Capture the cell that displays the provided text and extract its [x, y] central coordinate. 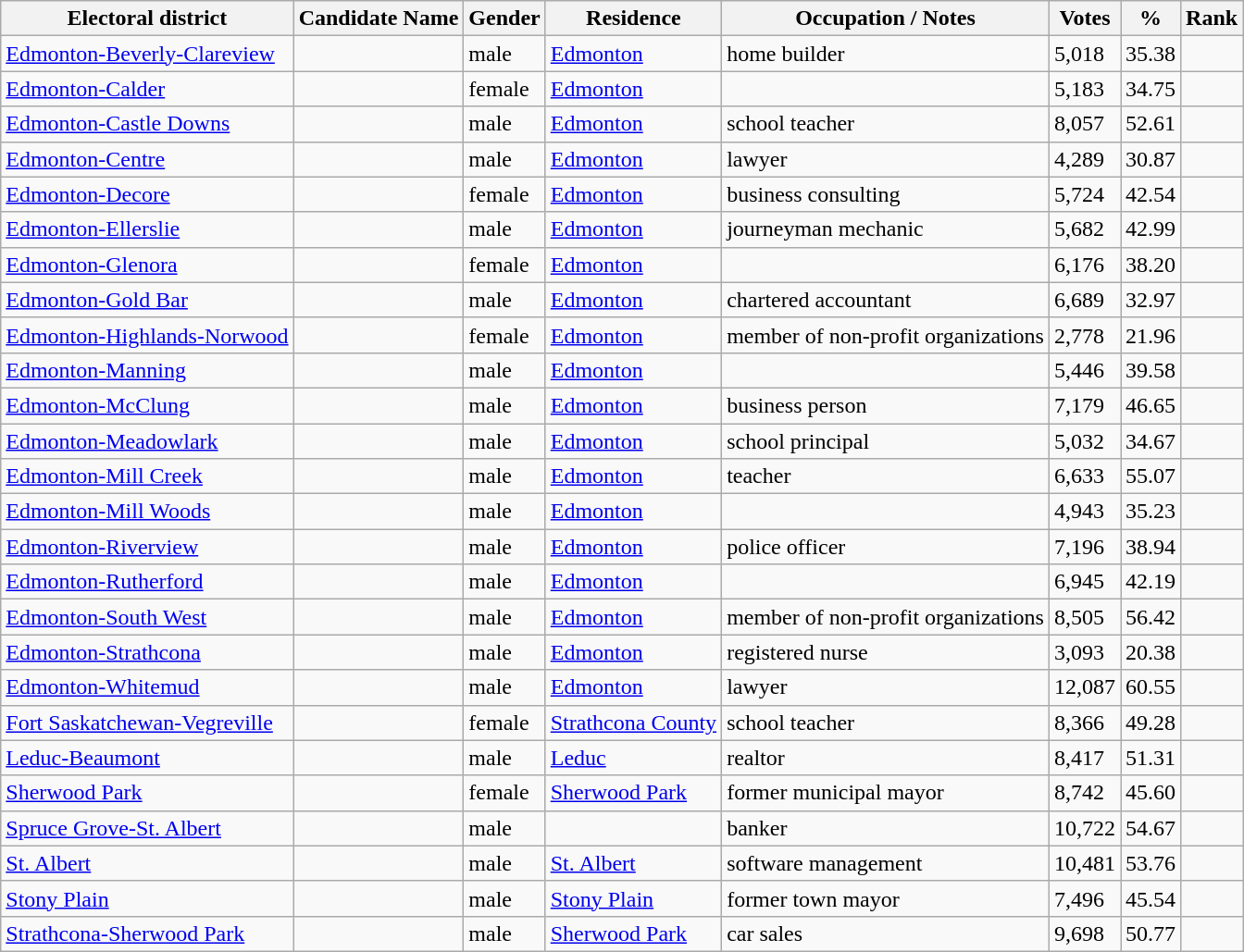
49.28 [1151, 723]
registered nurse [886, 652]
Edmonton-Centre [147, 159]
53.76 [1151, 863]
Gender [504, 19]
Leduc-Beaumont [147, 758]
Spruce Grove-St. Albert [147, 828]
5,446 [1085, 370]
Edmonton-Gold Bar [147, 300]
Edmonton-Ellerslie [147, 229]
business consulting [886, 194]
Strathcona County [633, 723]
school principal [886, 441]
7,496 [1085, 898]
30.87 [1151, 159]
Occupation / Notes [886, 19]
8,366 [1085, 723]
56.42 [1151, 617]
home builder [886, 54]
teacher [886, 476]
% [1151, 19]
35.38 [1151, 54]
35.23 [1151, 512]
Edmonton-Castle Downs [147, 124]
Edmonton-Strathcona [147, 652]
7,179 [1085, 405]
52.61 [1151, 124]
5,032 [1085, 441]
8,505 [1085, 617]
21.96 [1151, 335]
Edmonton-Highlands-Norwood [147, 335]
6,945 [1085, 582]
34.75 [1151, 89]
42.99 [1151, 229]
54.67 [1151, 828]
10,722 [1085, 828]
car sales [886, 933]
38.20 [1151, 265]
5,682 [1085, 229]
former town mayor [886, 898]
Edmonton-Decore [147, 194]
Strathcona-Sherwood Park [147, 933]
9,698 [1085, 933]
12,087 [1085, 687]
42.54 [1151, 194]
10,481 [1085, 863]
4,943 [1085, 512]
39.58 [1151, 370]
20.38 [1151, 652]
Edmonton-Mill Woods [147, 512]
5,724 [1085, 194]
realtor [886, 758]
Fort Saskatchewan-Vegreville [147, 723]
7,196 [1085, 547]
Edmonton-Beverly-Clareview [147, 54]
45.60 [1151, 793]
34.67 [1151, 441]
Edmonton-South West [147, 617]
Edmonton-Meadowlark [147, 441]
Edmonton-Manning [147, 370]
50.77 [1151, 933]
software management [886, 863]
chartered accountant [886, 300]
55.07 [1151, 476]
8,742 [1085, 793]
5,018 [1085, 54]
Edmonton-Calder [147, 89]
police officer [886, 547]
8,417 [1085, 758]
6,689 [1085, 300]
Edmonton-Whitemud [147, 687]
51.31 [1151, 758]
Leduc [633, 758]
Votes [1085, 19]
business person [886, 405]
Rank [1213, 19]
Edmonton-Riverview [147, 547]
8,057 [1085, 124]
banker [886, 828]
3,093 [1085, 652]
46.65 [1151, 405]
2,778 [1085, 335]
32.97 [1151, 300]
5,183 [1085, 89]
Candidate Name [379, 19]
42.19 [1151, 582]
45.54 [1151, 898]
60.55 [1151, 687]
6,176 [1085, 265]
Edmonton-Mill Creek [147, 476]
Edmonton-McClung [147, 405]
Edmonton-Rutherford [147, 582]
Electoral district [147, 19]
6,633 [1085, 476]
Residence [633, 19]
4,289 [1085, 159]
Edmonton-Glenora [147, 265]
38.94 [1151, 547]
journeyman mechanic [886, 229]
former municipal mayor [886, 793]
